Pinpoint the cell where the given text exists, returning its (x, y) midpoint coordinate. 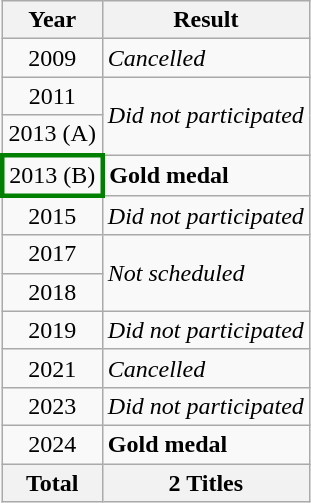
Total (52, 483)
Year (52, 20)
Result (206, 20)
2024 (52, 444)
2013 (B) (52, 174)
2013 (A) (52, 135)
2011 (52, 96)
2023 (52, 406)
2015 (52, 216)
2009 (52, 58)
2 Titles (206, 483)
2017 (52, 254)
2021 (52, 368)
Not scheduled (206, 273)
2019 (52, 330)
2018 (52, 292)
